Scan for the cell matching the given text and deliver its (x, y) coordinate at center. 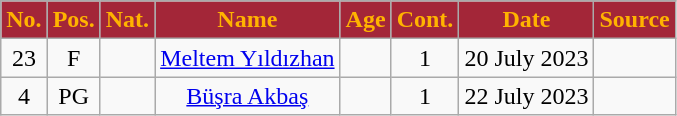
Age (366, 20)
Source (634, 20)
PG (74, 96)
20 July 2023 (526, 58)
F (74, 58)
Cont. (425, 20)
22 July 2023 (526, 96)
23 (24, 58)
Büşra Akbaş (248, 96)
Nat. (127, 20)
Name (248, 20)
4 (24, 96)
No. (24, 20)
Meltem Yıldızhan (248, 58)
Pos. (74, 20)
Date (526, 20)
